Pinpoint the cell where the given text exists, returning its (x, y) midpoint coordinate. 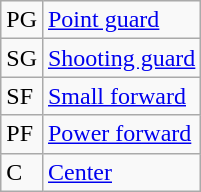
SF (22, 96)
PF (22, 134)
SG (22, 58)
Power forward (121, 134)
PG (22, 20)
C (22, 172)
Point guard (121, 20)
Shooting guard (121, 58)
Center (121, 172)
Small forward (121, 96)
